Output the [X, Y] coordinate of the center of the cell containing the given text.  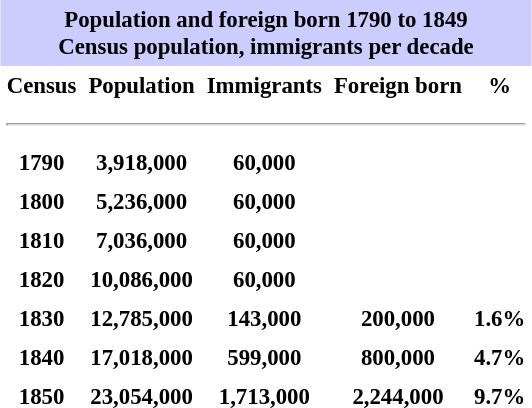
% [500, 86]
Population [141, 86]
1810 [42, 240]
3,918,000 [141, 162]
1820 [42, 280]
1840 [42, 358]
4.7% [500, 358]
10,086,000 [141, 280]
Census [42, 86]
Foreign born [398, 86]
143,000 [264, 318]
599,000 [264, 358]
Immigrants [264, 86]
17,018,000 [141, 358]
Population and foreign born 1790 to 1849 Census population, immigrants per decade [266, 33]
12,785,000 [141, 318]
5,236,000 [141, 202]
7,036,000 [141, 240]
1800 [42, 202]
1830 [42, 318]
800,000 [398, 358]
1.6% [500, 318]
1790 [42, 162]
200,000 [398, 318]
